Extract the (X, Y) coordinate from the center of the cell holding the provided text.  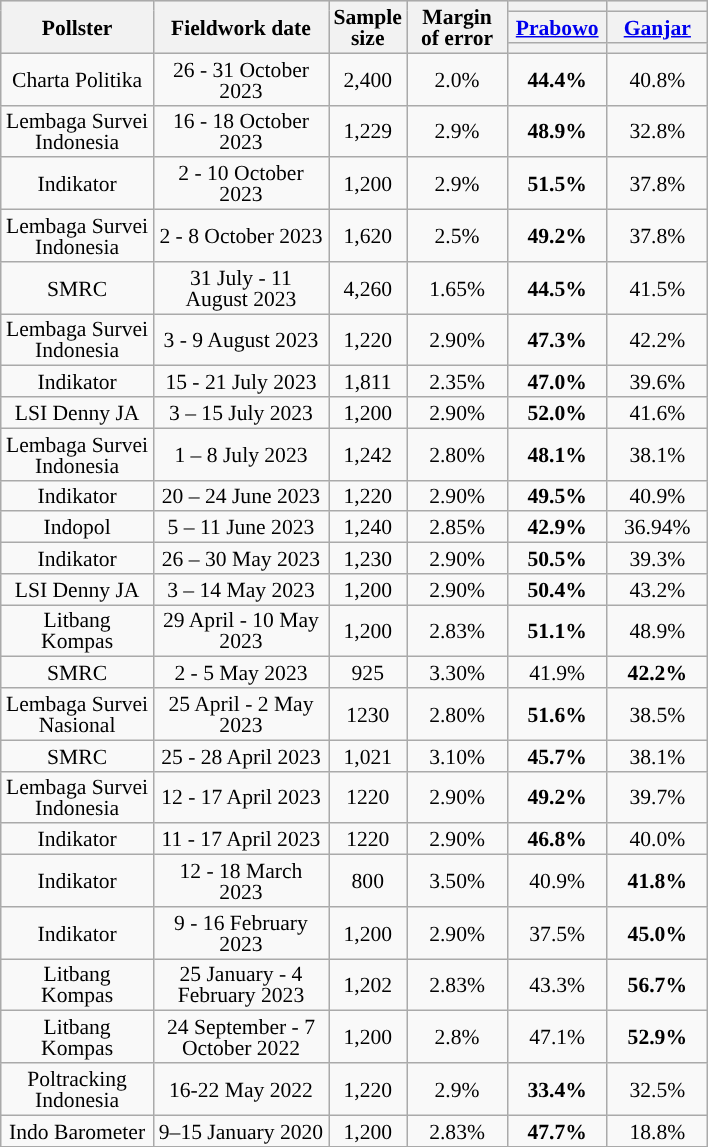
9–15 January 2020 (240, 1130)
24 September - 7 October 2022 (240, 1037)
39.3% (657, 558)
16-22 May 2022 (240, 1089)
1,811 (367, 382)
42.9% (557, 528)
800 (367, 881)
50.4% (557, 590)
32.5% (657, 1089)
56.7% (657, 985)
41.9% (557, 672)
36.94% (657, 528)
4,260 (367, 288)
25 April - 2 May 2023 (240, 714)
Ganjar (657, 27)
Prabowo (557, 27)
44.5% (557, 288)
26 - 31 October 2023 (240, 79)
3 - 9 August 2023 (240, 340)
3.50% (457, 881)
12 - 17 April 2023 (240, 797)
1.65% (457, 288)
1,230 (367, 558)
39.7% (657, 797)
40.8% (657, 79)
9 - 16 February 2023 (240, 933)
2.35% (457, 382)
32.8% (657, 131)
3.10% (457, 756)
51.1% (557, 631)
41.5% (657, 288)
2.8% (457, 1037)
1,229 (367, 131)
29 April - 10 May 2023 (240, 631)
Fieldwork date (240, 27)
2.5% (457, 236)
45.7% (557, 756)
49.5% (557, 496)
44.4% (557, 79)
2.0% (457, 79)
2.85% (457, 528)
2 - 8 October 2023 (240, 236)
1 – 8 July 2023 (240, 454)
26 – 30 May 2023 (240, 558)
2,400 (367, 79)
Poltracking Indonesia (78, 1089)
47.3% (557, 340)
2 - 10 October 2023 (240, 184)
41.6% (657, 412)
Lembaga Survei Nasional (78, 714)
47.0% (557, 382)
18.8% (657, 1130)
Sample size (367, 27)
51.6% (557, 714)
52.0% (557, 412)
25 - 28 April 2023 (240, 756)
3.30% (457, 672)
52.9% (657, 1037)
3 – 14 May 2023 (240, 590)
Margin of error (457, 27)
Charta Politika (78, 79)
Indopol (78, 528)
1,202 (367, 985)
48.1% (557, 454)
Indo Barometer (78, 1130)
1,242 (367, 454)
39.6% (657, 382)
5 – 11 June 2023 (240, 528)
25 January - 4 February 2023 (240, 985)
1,021 (367, 756)
20 – 24 June 2023 (240, 496)
38.5% (657, 714)
45.0% (657, 933)
43.2% (657, 590)
40.0% (657, 840)
43.3% (557, 985)
1,620 (367, 236)
3 – 15 July 2023 (240, 412)
16 - 18 October 2023 (240, 131)
Pollster (78, 27)
41.8% (657, 881)
12 - 18 March 2023 (240, 881)
46.8% (557, 840)
33.4% (557, 1089)
31 July - 11 August 2023 (240, 288)
2 - 5 May 2023 (240, 672)
47.1% (557, 1037)
11 - 17 April 2023 (240, 840)
15 - 21 July 2023 (240, 382)
51.5% (557, 184)
1230 (367, 714)
37.5% (557, 933)
50.5% (557, 558)
1,240 (367, 528)
925 (367, 672)
47.7% (557, 1130)
